For the text-containing cell, return its midpoint in [X, Y] coordinate format. 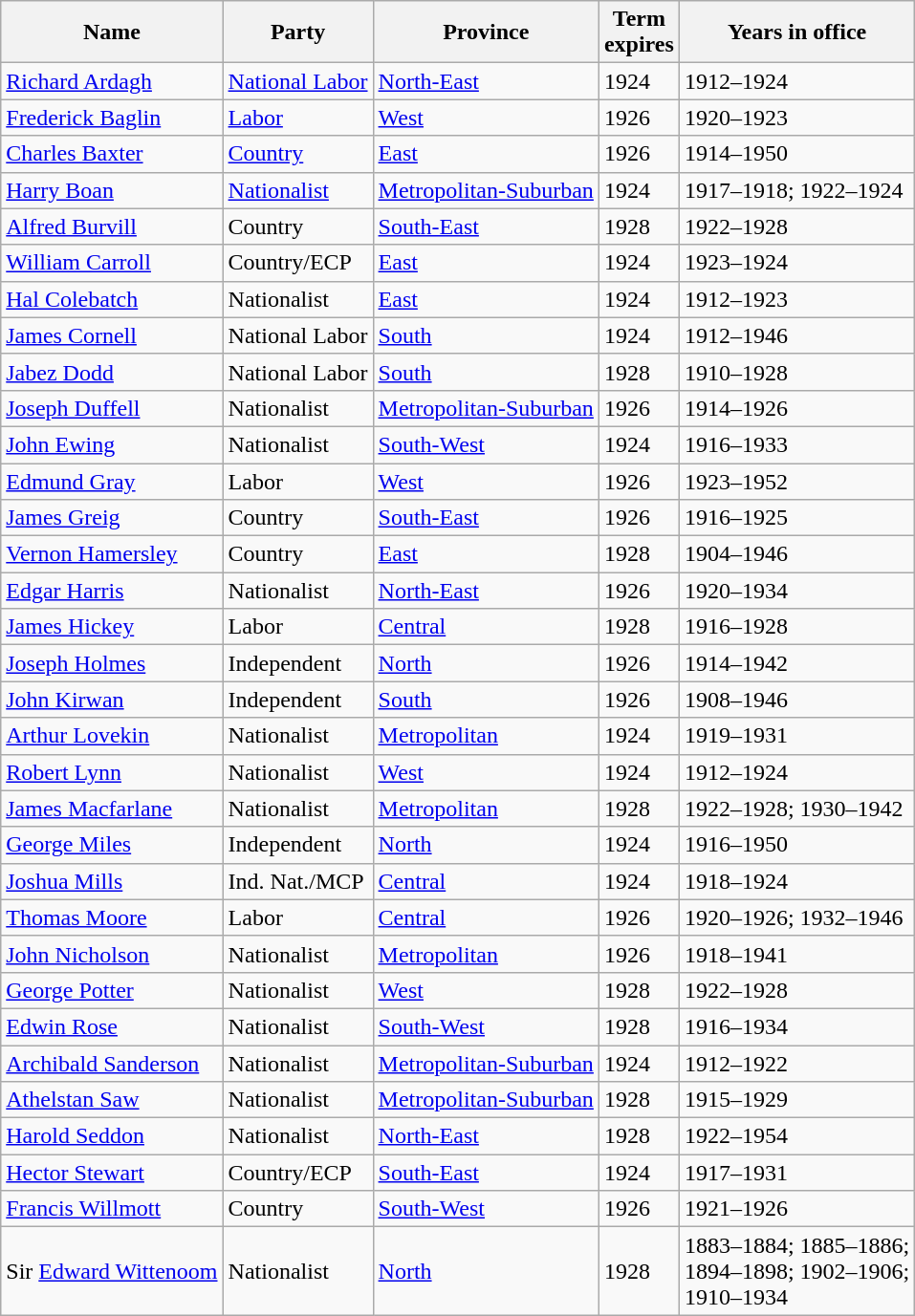
Hector Stewart [112, 1173]
James Greig [112, 518]
Francis Willmott [112, 1209]
Name [112, 32]
1921–1926 [796, 1209]
William Carroll [112, 263]
James Cornell [112, 335]
Harold Seddon [112, 1136]
1918–1924 [796, 881]
Hal Colebatch [112, 299]
1914–1942 [796, 663]
1918–1941 [796, 954]
John Ewing [112, 444]
1920–1934 [796, 591]
1883–1884; 1885–1886;1894–1898; 1902–1906;1910–1934 [796, 1271]
Vernon Hamersley [112, 554]
Athelstan Saw [112, 1100]
1916–1934 [796, 1026]
Party [298, 32]
1917–1918; 1922–1924 [796, 190]
1912–1923 [796, 299]
1912–1946 [796, 335]
James Macfarlane [112, 809]
Richard Ardagh [112, 81]
1916–1925 [796, 518]
1923–1952 [796, 481]
Edgar Harris [112, 591]
Jabez Dodd [112, 372]
1919–1931 [796, 736]
Alfred Burvill [112, 227]
Robert Lynn [112, 772]
1923–1924 [796, 263]
1908–1946 [796, 700]
John Nicholson [112, 954]
Thomas Moore [112, 917]
1916–1928 [796, 627]
James Hickey [112, 627]
Sir Edward Wittenoom [112, 1271]
Edwin Rose [112, 1026]
George Potter [112, 990]
Edmund Gray [112, 481]
1916–1950 [796, 845]
Charles Baxter [112, 154]
1920–1926; 1932–1946 [796, 917]
1914–1926 [796, 408]
1915–1929 [796, 1100]
1904–1946 [796, 554]
1916–1933 [796, 444]
Harry Boan [112, 190]
Arthur Lovekin [112, 736]
Joshua Mills [112, 881]
1914–1950 [796, 154]
1922–1928; 1930–1942 [796, 809]
1917–1931 [796, 1173]
George Miles [112, 845]
1912–1922 [796, 1064]
1920–1923 [796, 118]
Archibald Sanderson [112, 1064]
Joseph Duffell [112, 408]
Frederick Baglin [112, 118]
1922–1954 [796, 1136]
Termexpires [639, 32]
Ind. Nat./MCP [298, 881]
Province [486, 32]
Years in office [796, 32]
Joseph Holmes [112, 663]
John Kirwan [112, 700]
1910–1928 [796, 372]
